Output the [X, Y] coordinate of the center of the cell containing the given text.  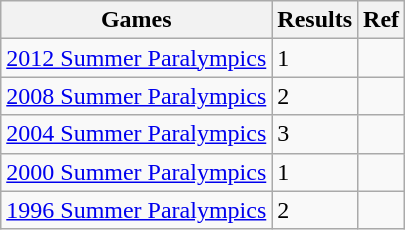
Ref [382, 20]
2004 Summer Paralympics [136, 134]
2008 Summer Paralympics [136, 96]
Results [315, 20]
2012 Summer Paralympics [136, 58]
1996 Summer Paralympics [136, 210]
Games [136, 20]
3 [315, 134]
2000 Summer Paralympics [136, 172]
